Return (x, y) of the center of cell containing provided text 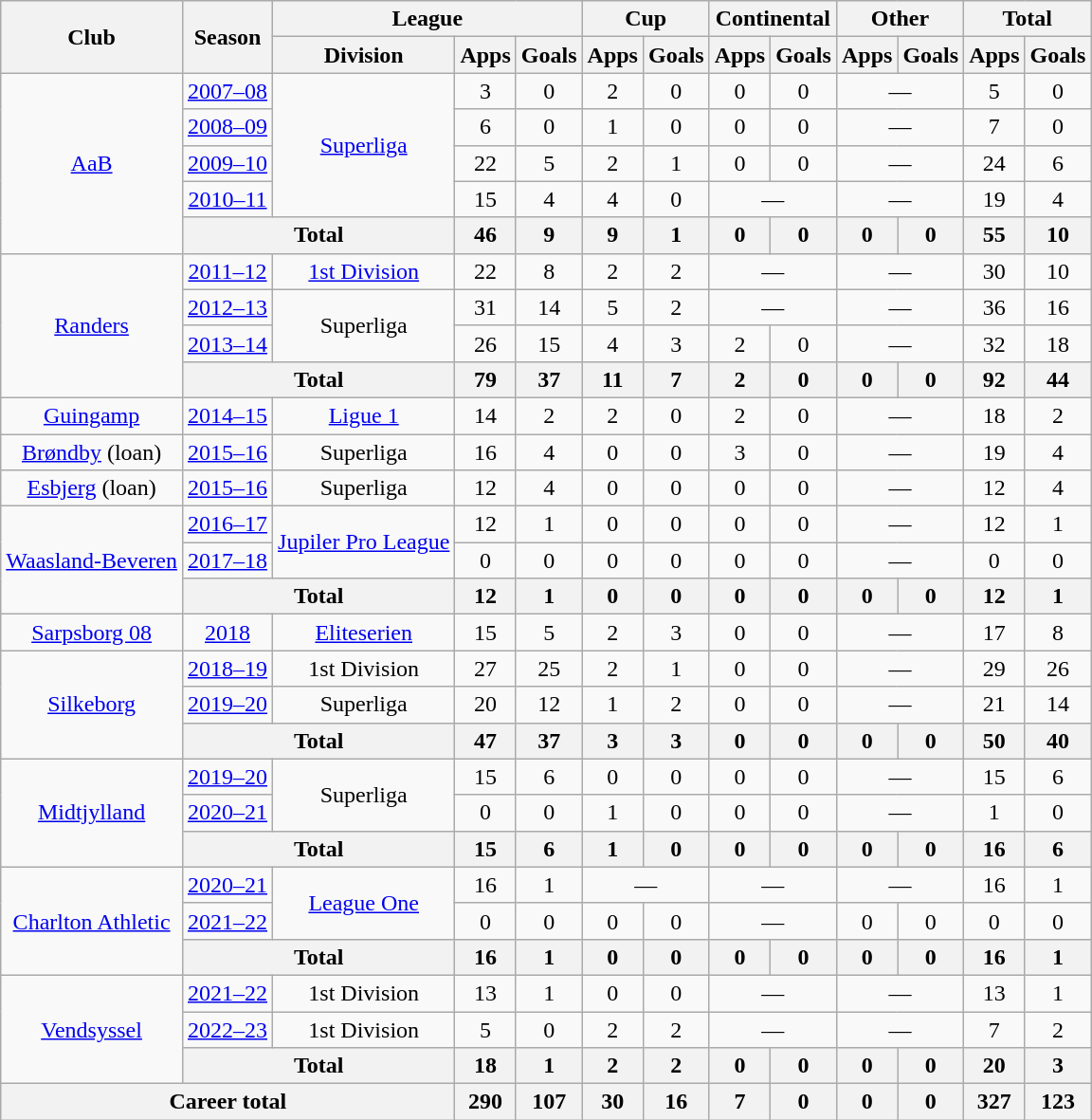
2022–23 (227, 1029)
36 (994, 307)
Sarpsborg 08 (92, 633)
Jupiler Pro League (364, 542)
32 (994, 343)
2008–09 (227, 127)
Continental (773, 19)
40 (1058, 741)
79 (485, 379)
Career total (227, 1102)
2007–08 (227, 91)
31 (485, 307)
AaB (92, 163)
2012–13 (227, 307)
2014–15 (227, 415)
2010–11 (227, 199)
327 (994, 1102)
44 (1058, 379)
Midtjylland (92, 813)
League One (364, 903)
Silkeborg (92, 705)
55 (994, 235)
2018 (227, 633)
2017–18 (227, 560)
2011–12 (227, 271)
League (428, 19)
2009–10 (227, 163)
25 (549, 669)
Club (92, 37)
Esbjerg (loan) (92, 488)
92 (994, 379)
Division (364, 55)
2018–19 (227, 669)
Ligue 1 (364, 415)
Guingamp (92, 415)
17 (994, 633)
2016–17 (227, 524)
123 (1058, 1102)
21 (994, 705)
46 (485, 235)
47 (485, 741)
Other (900, 19)
107 (549, 1102)
11 (612, 379)
50 (994, 741)
290 (485, 1102)
2013–14 (227, 343)
Randers (92, 325)
24 (994, 163)
Cup (646, 19)
27 (485, 669)
Eliteserien (364, 633)
Charlton Athletic (92, 921)
Brøndby (loan) (92, 452)
29 (994, 669)
Waasland-Beveren (92, 560)
Season (227, 37)
Vendsyssel (92, 1029)
